Provide the (X, Y) coordinate of the cell's center where the given text is located.  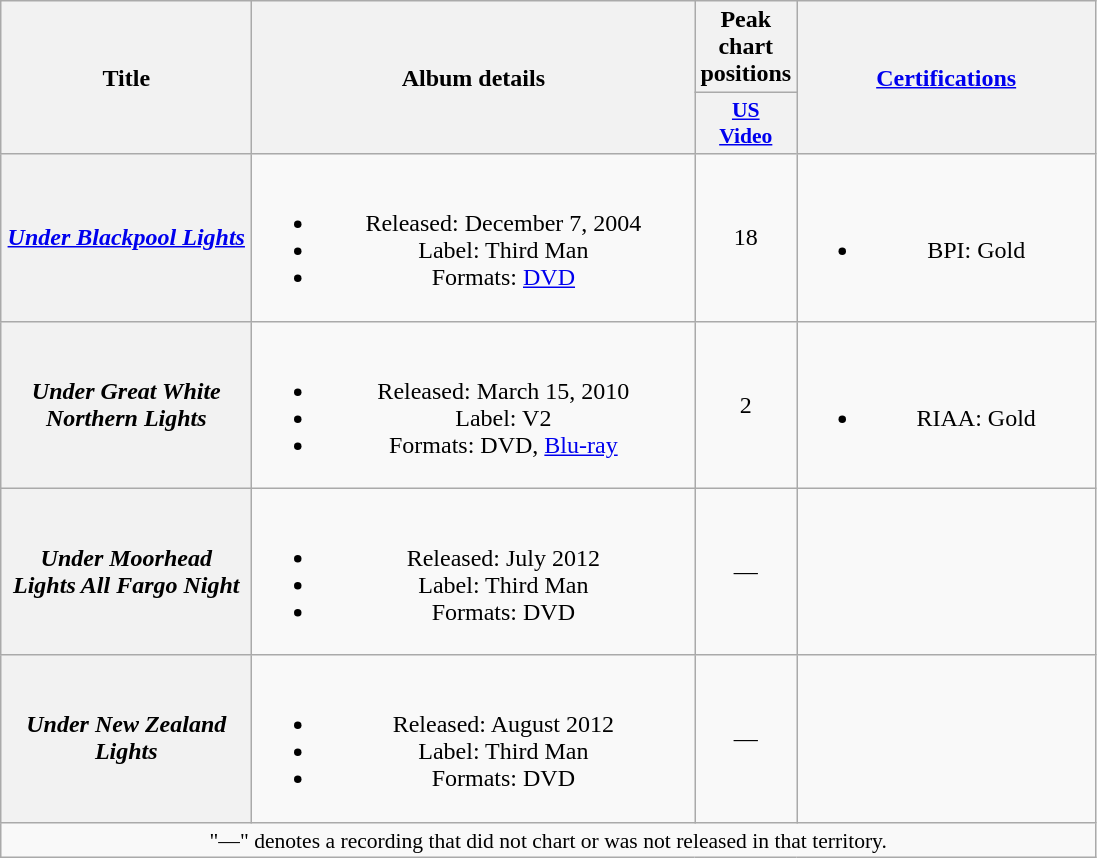
Under New Zealand Lights (126, 738)
Released: July 2012Label: Third ManFormats: DVD (474, 572)
"—" denotes a recording that did not chart or was not released in that territory. (548, 840)
18 (746, 238)
USVideo (746, 124)
Released: March 15, 2010Label: V2Formats: DVD, Blu-ray (474, 404)
2 (746, 404)
Peak chart positions (746, 47)
Under Great White Northern Lights (126, 404)
Title (126, 78)
Released: August 2012Label: Third ManFormats: DVD (474, 738)
Released: December 7, 2004Label: Third ManFormats: DVD (474, 238)
RIAA: Gold (946, 404)
Under Blackpool Lights (126, 238)
BPI: Gold (946, 238)
Under Moorhead Lights All Fargo Night (126, 572)
Certifications (946, 78)
Album details (474, 78)
